From the cell containing the given text, extract its center point as [X, Y] coordinate. 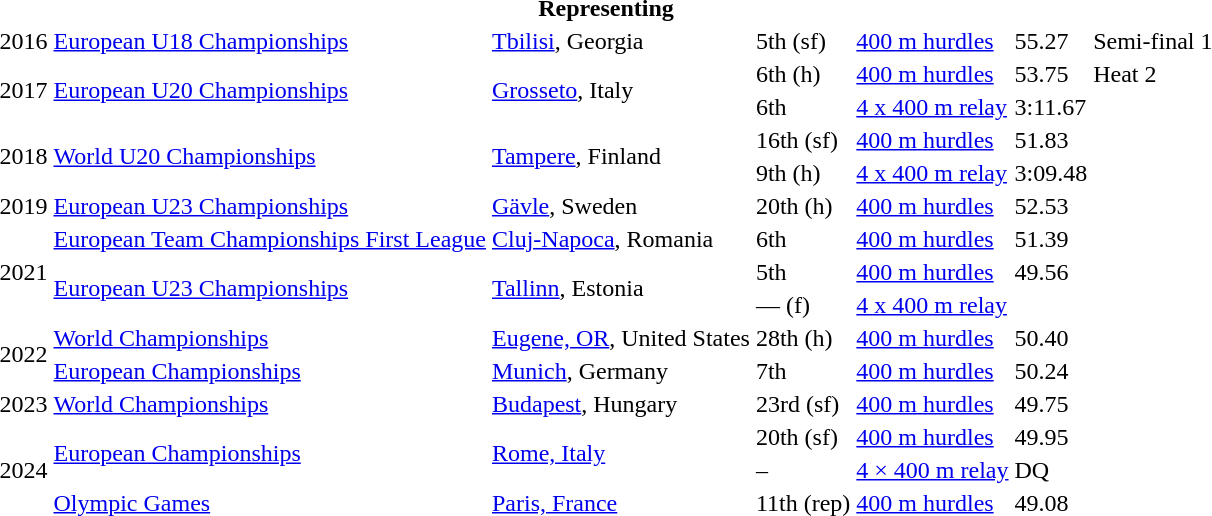
51.39 [1051, 239]
Rome, Italy [620, 454]
23rd (sf) [802, 404]
20th (sf) [802, 437]
Tbilisi, Georgia [620, 41]
European U20 Championships [270, 90]
50.24 [1051, 371]
3:09.48 [1051, 173]
49.75 [1051, 404]
Munich, Germany [620, 371]
51.83 [1051, 140]
5th (sf) [802, 41]
World U20 Championships [270, 156]
Eugene, OR, United States [620, 338]
Tallinn, Estonia [620, 288]
52.53 [1051, 206]
55.27 [1051, 41]
6th (h) [802, 74]
49.95 [1051, 437]
28th (h) [802, 338]
4 × 400 m relay [932, 470]
20th (h) [802, 206]
Gävle, Sweden [620, 206]
49.56 [1051, 272]
— (f) [802, 305]
Tampere, Finland [620, 156]
European Team Championships First League [270, 239]
Budapest, Hungary [620, 404]
DQ [1051, 470]
53.75 [1051, 74]
50.40 [1051, 338]
– [802, 470]
European U18 Championships [270, 41]
Grosseto, Italy [620, 90]
7th [802, 371]
9th (h) [802, 173]
Cluj-Napoca, Romania [620, 239]
3:11.67 [1051, 107]
5th [802, 272]
16th (sf) [802, 140]
